From the cell containing the given text, extract its center point as (x, y) coordinate. 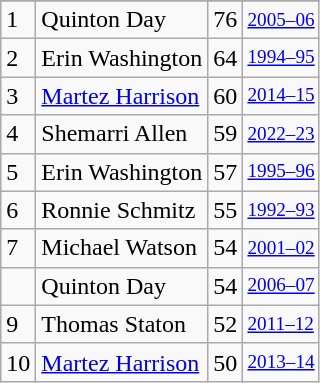
3 (18, 96)
50 (226, 362)
Ronnie Schmitz (122, 210)
5 (18, 172)
10 (18, 362)
1994–95 (281, 58)
6 (18, 210)
Michael Watson (122, 248)
57 (226, 172)
55 (226, 210)
9 (18, 324)
Thomas Staton (122, 324)
4 (18, 134)
60 (226, 96)
59 (226, 134)
2011–12 (281, 324)
76 (226, 20)
1 (18, 20)
2001–02 (281, 248)
7 (18, 248)
2 (18, 58)
1992–93 (281, 210)
Shemarri Allen (122, 134)
64 (226, 58)
2005–06 (281, 20)
52 (226, 324)
2022–23 (281, 134)
1995–96 (281, 172)
2013–14 (281, 362)
2014–15 (281, 96)
2006–07 (281, 286)
